Provide the [X, Y] coordinate of the cell's center where the given text is located.  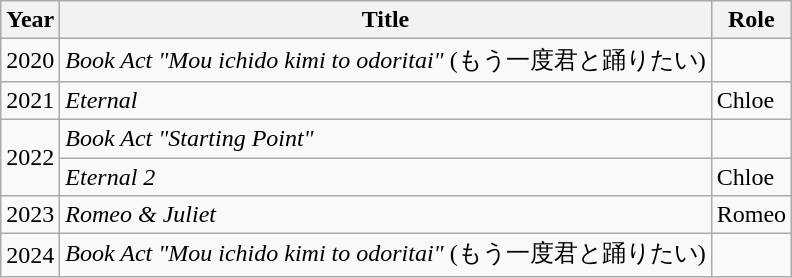
Eternal [386, 100]
2023 [30, 215]
Book Act "Starting Point" [386, 138]
2024 [30, 256]
Romeo [751, 215]
Role [751, 20]
Eternal 2 [386, 177]
2021 [30, 100]
Title [386, 20]
Romeo & Juliet [386, 215]
Year [30, 20]
2022 [30, 157]
2020 [30, 60]
